Determine the [X, Y] coordinate at the center of the cell enclosing the given text.  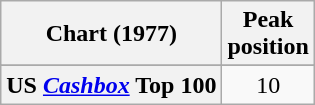
Peakposition [268, 34]
Chart (1977) [112, 34]
US Cashbox Top 100 [112, 85]
10 [268, 85]
